Locate the cell with the specified text and output its [X, Y] center coordinate. 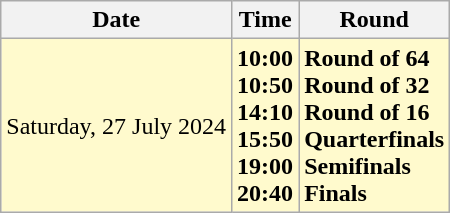
Round [374, 20]
Saturday, 27 July 2024 [116, 126]
10:0010:5014:1015:5019:0020:40 [266, 126]
Date [116, 20]
Round of 64Round of 32Round of 16QuarterfinalsSemifinalsFinals [374, 126]
Time [266, 20]
